Output the [x, y] coordinate of the center of the cell containing the given text.  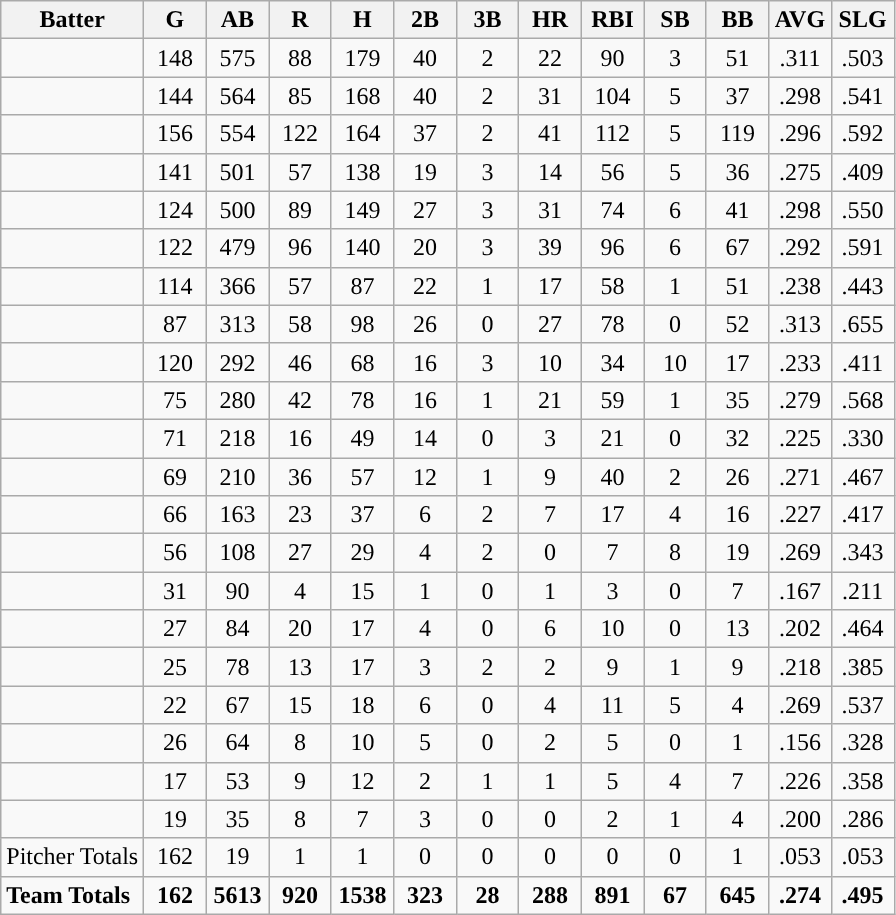
.541 [862, 96]
66 [176, 515]
.313 [800, 324]
104 [612, 96]
168 [362, 96]
18 [362, 705]
23 [300, 515]
.358 [862, 781]
366 [238, 286]
75 [176, 400]
.279 [800, 400]
501 [238, 172]
25 [176, 667]
46 [300, 362]
144 [176, 96]
108 [238, 553]
.211 [862, 591]
.409 [862, 172]
292 [238, 362]
.385 [862, 667]
68 [362, 362]
AVG [800, 20]
64 [238, 743]
2B [426, 20]
Pitcher Totals [72, 857]
G [176, 20]
.227 [800, 515]
34 [612, 362]
500 [238, 210]
.311 [800, 58]
112 [612, 134]
74 [612, 210]
SB [676, 20]
HR [550, 20]
.464 [862, 629]
R [300, 20]
88 [300, 58]
313 [238, 324]
SLG [862, 20]
.218 [800, 667]
.200 [800, 819]
479 [238, 248]
98 [362, 324]
179 [362, 58]
891 [612, 895]
.226 [800, 781]
.202 [800, 629]
156 [176, 134]
.495 [862, 895]
120 [176, 362]
.411 [862, 362]
.271 [800, 477]
564 [238, 96]
.591 [862, 248]
920 [300, 895]
645 [738, 895]
.568 [862, 400]
138 [362, 172]
.503 [862, 58]
85 [300, 96]
Batter [72, 20]
1538 [362, 895]
RBI [612, 20]
.417 [862, 515]
71 [176, 438]
.328 [862, 743]
29 [362, 553]
3B [488, 20]
.238 [800, 286]
28 [488, 895]
.167 [800, 591]
BB [738, 20]
11 [612, 705]
.467 [862, 477]
.275 [800, 172]
AB [238, 20]
280 [238, 400]
.592 [862, 134]
210 [238, 477]
.286 [862, 819]
49 [362, 438]
53 [238, 781]
59 [612, 400]
575 [238, 58]
.225 [800, 438]
163 [238, 515]
.443 [862, 286]
164 [362, 134]
140 [362, 248]
141 [176, 172]
.655 [862, 324]
288 [550, 895]
.156 [800, 743]
Team Totals [72, 895]
H [362, 20]
.550 [862, 210]
84 [238, 629]
52 [738, 324]
149 [362, 210]
69 [176, 477]
218 [238, 438]
.292 [800, 248]
124 [176, 210]
.233 [800, 362]
5613 [238, 895]
554 [238, 134]
42 [300, 400]
.330 [862, 438]
323 [426, 895]
.343 [862, 553]
148 [176, 58]
.537 [862, 705]
39 [550, 248]
119 [738, 134]
.274 [800, 895]
114 [176, 286]
32 [738, 438]
.296 [800, 134]
89 [300, 210]
